Capture the cell that displays the provided text and extract its [X, Y] central coordinate. 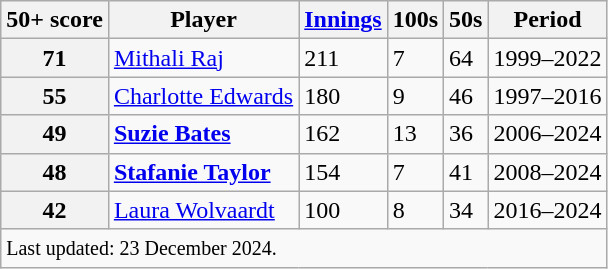
Period [548, 20]
Innings [343, 20]
64 [466, 58]
Mithali Raj [203, 58]
1997–2016 [548, 96]
211 [343, 58]
34 [466, 210]
162 [343, 134]
Charlotte Edwards [203, 96]
100s [415, 20]
2016–2024 [548, 210]
42 [55, 210]
Laura Wolvaardt [203, 210]
Last updated: 23 December 2024. [304, 248]
1999–2022 [548, 58]
2008–2024 [548, 172]
100 [343, 210]
Player [203, 20]
Stafanie Taylor [203, 172]
8 [415, 210]
48 [55, 172]
41 [466, 172]
50s [466, 20]
9 [415, 96]
2006–2024 [548, 134]
50+ score [55, 20]
154 [343, 172]
71 [55, 58]
Suzie Bates [203, 134]
180 [343, 96]
49 [55, 134]
46 [466, 96]
55 [55, 96]
13 [415, 134]
36 [466, 134]
